Output the [x, y] coordinate of the center of the cell containing the given text.  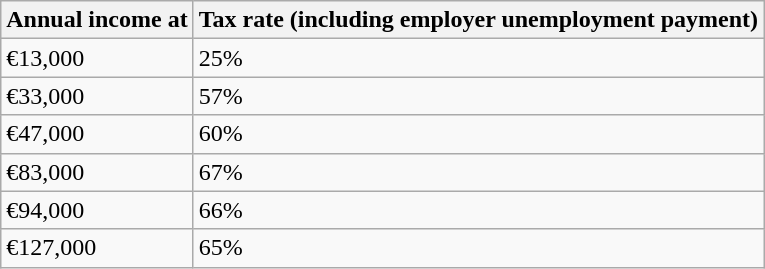
€94,000 [97, 210]
Annual income at [97, 20]
€13,000 [97, 58]
67% [478, 172]
€33,000 [97, 96]
€83,000 [97, 172]
€47,000 [97, 134]
Tax rate (including employer unemployment payment) [478, 20]
57% [478, 96]
25% [478, 58]
65% [478, 248]
60% [478, 134]
€127,000 [97, 248]
66% [478, 210]
